From the cell containing the given text, extract its center point as (x, y) coordinate. 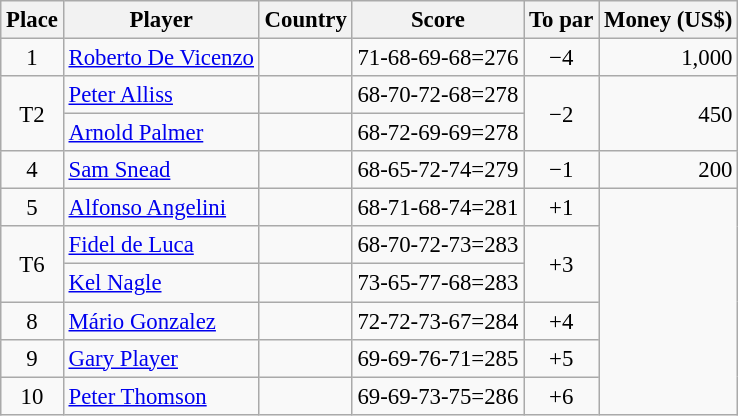
4 (32, 170)
+3 (562, 264)
Gary Player (161, 358)
Peter Thomson (161, 396)
T2 (32, 114)
Alfonso Angelini (161, 208)
8 (32, 321)
−4 (562, 58)
Score (438, 20)
68-70-72-68=278 (438, 95)
Sam Snead (161, 170)
−1 (562, 170)
T6 (32, 264)
+5 (562, 358)
Arnold Palmer (161, 133)
9 (32, 358)
To par (562, 20)
Player (161, 20)
73-65-77-68=283 (438, 283)
68-65-72-74=279 (438, 170)
68-71-68-74=281 (438, 208)
5 (32, 208)
−2 (562, 114)
450 (668, 114)
Fidel de Luca (161, 245)
69-69-76-71=285 (438, 358)
Money (US$) (668, 20)
68-72-69-69=278 (438, 133)
Roberto De Vicenzo (161, 58)
1,000 (668, 58)
Place (32, 20)
Kel Nagle (161, 283)
+4 (562, 321)
71-68-69-68=276 (438, 58)
1 (32, 58)
+6 (562, 396)
72-72-73-67=284 (438, 321)
10 (32, 396)
Mário Gonzalez (161, 321)
68-70-72-73=283 (438, 245)
69-69-73-75=286 (438, 396)
Peter Alliss (161, 95)
+1 (562, 208)
200 (668, 170)
Country (306, 20)
